Output the (X, Y) coordinate of the center of the cell containing the given text.  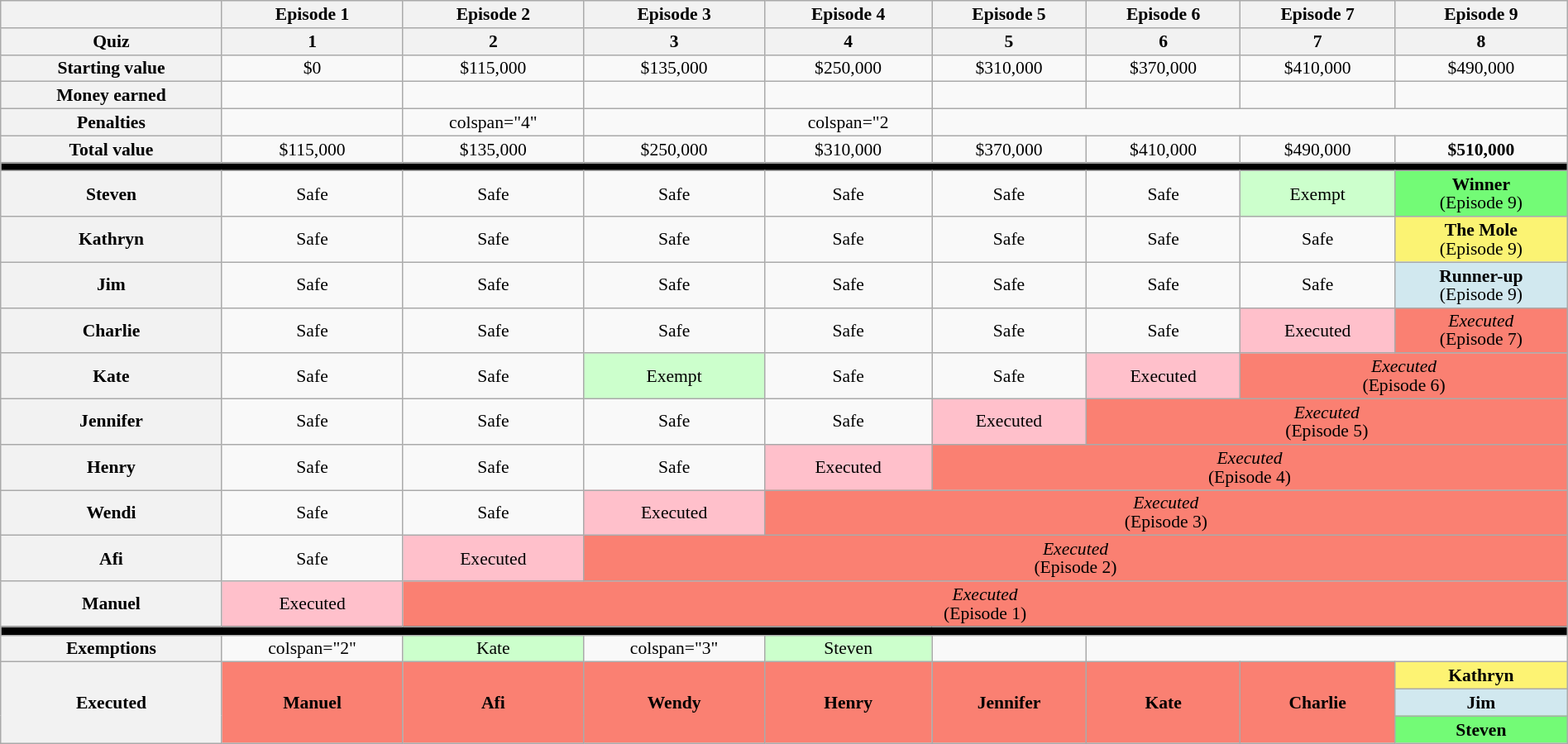
Executed (Episode 4) (1250, 468)
4 (848, 41)
Executed (Episode 3) (1166, 513)
colspan="4" (493, 122)
Episode 6 (1163, 15)
Money earned (111, 96)
7 (1318, 41)
colspan="2" (313, 648)
colspan="2 (848, 122)
3 (675, 41)
Episode 9 (1480, 15)
8 (1480, 41)
Executed (Episode 1) (985, 603)
Episode 3 (675, 15)
6 (1163, 41)
Executed (Episode 7) (1480, 331)
Runner-up (Episode 9) (1480, 284)
Episode 5 (1009, 15)
Total value (111, 149)
2 (493, 41)
Penalties (111, 122)
Wendi (111, 513)
$510,000 (1480, 149)
5 (1009, 41)
Episode 1 (313, 15)
$0 (313, 68)
colspan="3" (675, 648)
Episode 2 (493, 15)
Executed (Episode 6) (1404, 377)
Exemptions (111, 648)
Executed (Episode 2) (1076, 559)
Episode 7 (1318, 15)
1 (313, 41)
Episode 4 (848, 15)
Executed (Episode 5) (1327, 422)
Wendy (675, 703)
Starting value (111, 68)
Winner (Episode 9) (1480, 193)
The Mole (Episode 9) (1480, 240)
Quiz (111, 41)
